Identify which cell holds the provided text, then report its (X, Y) central coordinate. 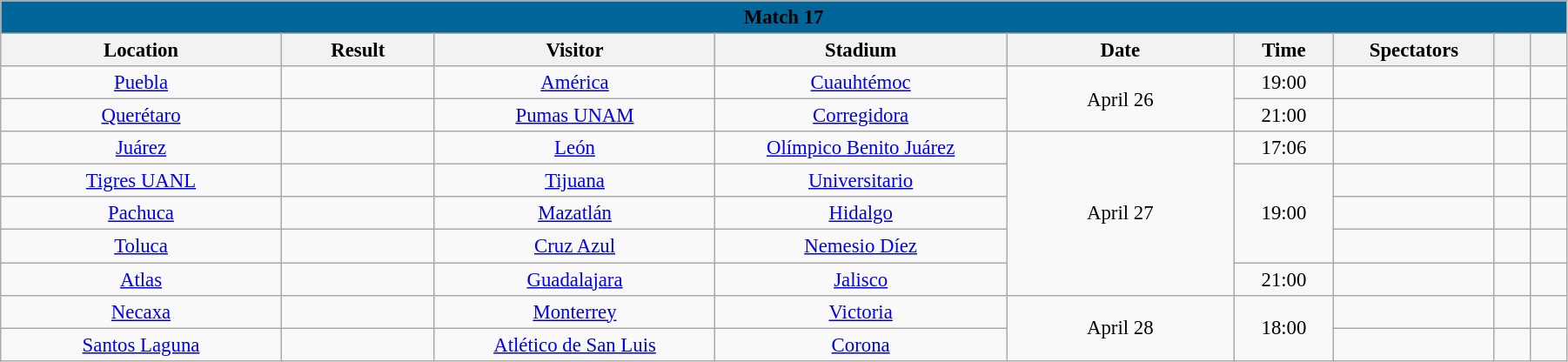
Result (358, 50)
Victoria (861, 312)
León (574, 148)
Corregidora (861, 116)
Tigres UANL (141, 181)
Monterrey (574, 312)
18:00 (1284, 327)
Atlético de San Luis (574, 345)
Date (1121, 50)
Juárez (141, 148)
Pumas UNAM (574, 116)
Querétaro (141, 116)
Corona (861, 345)
Cruz Azul (574, 246)
Cuauhtémoc (861, 83)
Toluca (141, 246)
Spectators (1414, 50)
Necaxa (141, 312)
April 28 (1121, 327)
América (574, 83)
Time (1284, 50)
Pachuca (141, 213)
Location (141, 50)
Match 17 (784, 17)
Guadalajara (574, 279)
Universitario (861, 181)
Santos Laguna (141, 345)
Atlas (141, 279)
Jalisco (861, 279)
Puebla (141, 83)
April 27 (1121, 213)
Visitor (574, 50)
Tijuana (574, 181)
Mazatlán (574, 213)
17:06 (1284, 148)
Olímpico Benito Juárez (861, 148)
Nemesio Díez (861, 246)
April 26 (1121, 99)
Hidalgo (861, 213)
Stadium (861, 50)
